From the cell containing the given text, extract its center point as (x, y) coordinate. 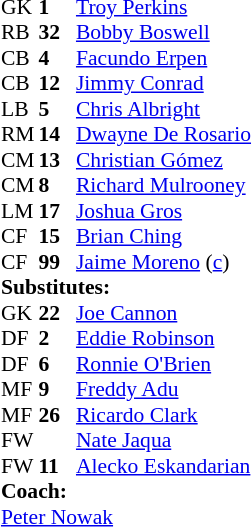
2 (57, 339)
LM (20, 211)
Dwayne De Rosario (164, 135)
GK (20, 313)
Facundo Erpen (164, 58)
6 (57, 364)
Christian Gómez (164, 160)
4 (57, 58)
Brian Ching (164, 237)
12 (57, 83)
Freddy Adu (164, 389)
11 (57, 466)
8 (57, 185)
Joe Cannon (164, 313)
9 (57, 389)
13 (57, 160)
5 (57, 109)
Richard Mulrooney (164, 185)
Jimmy Conrad (164, 83)
17 (57, 211)
26 (57, 415)
Joshua Gros (164, 211)
LB (20, 109)
32 (57, 33)
Coach: (126, 491)
Ricardo Clark (164, 415)
Jaime Moreno (c) (164, 262)
22 (57, 313)
Eddie Robinson (164, 339)
Substitutes: (126, 287)
Nate Jaqua (164, 441)
15 (57, 237)
RM (20, 135)
14 (57, 135)
99 (57, 262)
Chris Albright (164, 109)
Alecko Eskandarian (164, 466)
Ronnie O'Brien (164, 364)
Bobby Boswell (164, 33)
RB (20, 33)
